Search for the cell housing the specified text and yield its (X, Y) center coordinate. 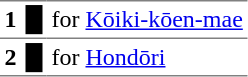
for Hondōri (147, 57)
2 (10, 57)
1 (10, 20)
for Kōiki-kōen-mae (147, 20)
